Output the [X, Y] coordinate of the center of the cell containing the given text.  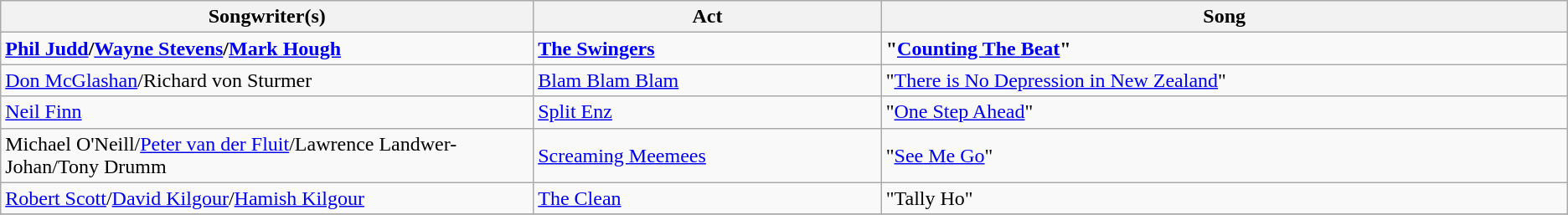
Split Enz [708, 112]
Robert Scott/David Kilgour/Hamish Kilgour [267, 198]
Phil Judd/Wayne Stevens/Mark Hough [267, 49]
"One Step Ahead" [1225, 112]
Song [1225, 17]
Don McGlashan/Richard von Sturmer [267, 80]
"See Me Go" [1225, 156]
Songwriter(s) [267, 17]
Michael O'Neill/Peter van der Fluit/Lawrence Landwer-Johan/Tony Drumm [267, 156]
Neil Finn [267, 112]
"There is No Depression in New Zealand" [1225, 80]
"Tally Ho" [1225, 198]
Blam Blam Blam [708, 80]
Act [708, 17]
Screaming Meemees [708, 156]
The Clean [708, 198]
"Counting The Beat" [1225, 49]
The Swingers [708, 49]
